Pinpoint the cell where the given text exists, returning its [x, y] midpoint coordinate. 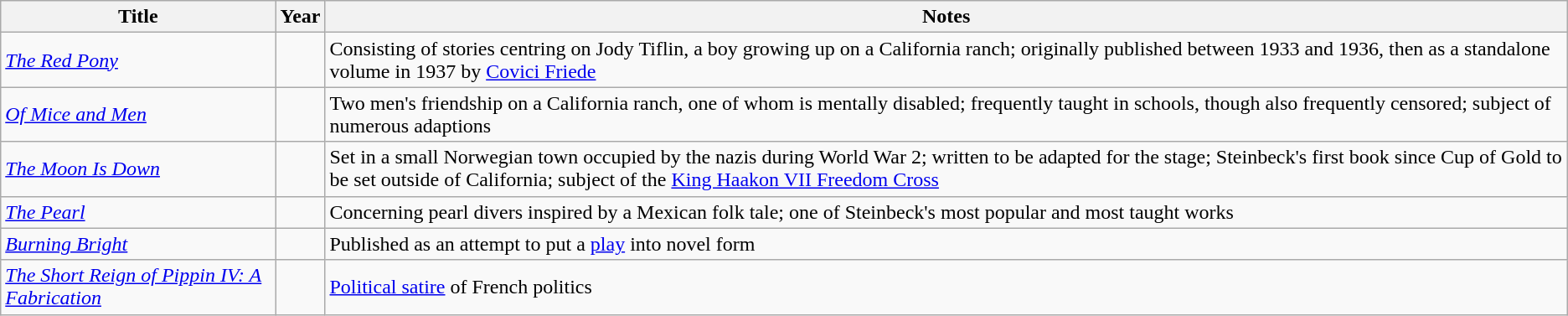
The Red Pony [138, 60]
Title [138, 17]
Burning Bright [138, 244]
The Pearl [138, 212]
Published as an attempt to put a play into novel form [946, 244]
The Moon Is Down [138, 169]
Year [300, 17]
Of Mice and Men [138, 114]
Concerning pearl divers inspired by a Mexican folk tale; one of Steinbeck's most popular and most taught works [946, 212]
Political satire of French politics [946, 287]
Notes [946, 17]
The Short Reign of Pippin IV: A Fabrication [138, 287]
